Return [X, Y] of the center of cell containing provided text 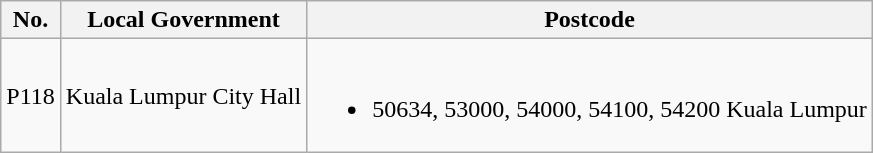
Local Government [183, 20]
50634, 53000, 54000, 54100, 54200 Kuala Lumpur [590, 96]
Kuala Lumpur City Hall [183, 96]
No. [31, 20]
P118 [31, 96]
Postcode [590, 20]
